From the cell containing the given text, extract its center point as (X, Y) coordinate. 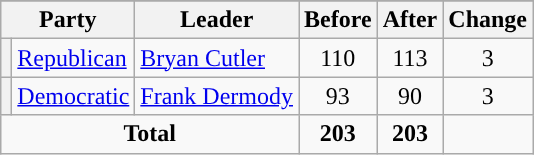
93 (338, 96)
Republican (74, 58)
90 (410, 96)
Change (488, 20)
Bryan Cutler (217, 58)
Democratic (74, 96)
After (410, 20)
Frank Dermody (217, 96)
Party (68, 20)
110 (338, 58)
Total (150, 134)
113 (410, 58)
Leader (217, 20)
Before (338, 20)
